Determine the (x, y) coordinate at the center of the cell enclosing the given text.  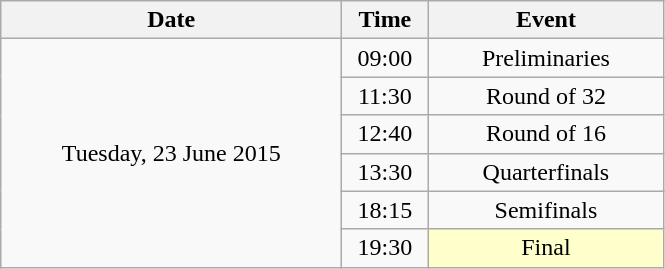
Event (546, 20)
Semifinals (546, 210)
Round of 32 (546, 96)
09:00 (385, 58)
Time (385, 20)
Final (546, 248)
Quarterfinals (546, 172)
19:30 (385, 248)
12:40 (385, 134)
18:15 (385, 210)
Tuesday, 23 June 2015 (172, 153)
Date (172, 20)
Preliminaries (546, 58)
13:30 (385, 172)
11:30 (385, 96)
Round of 16 (546, 134)
